Detect which cell encompasses the target text, then output its [X, Y] center coordinate. 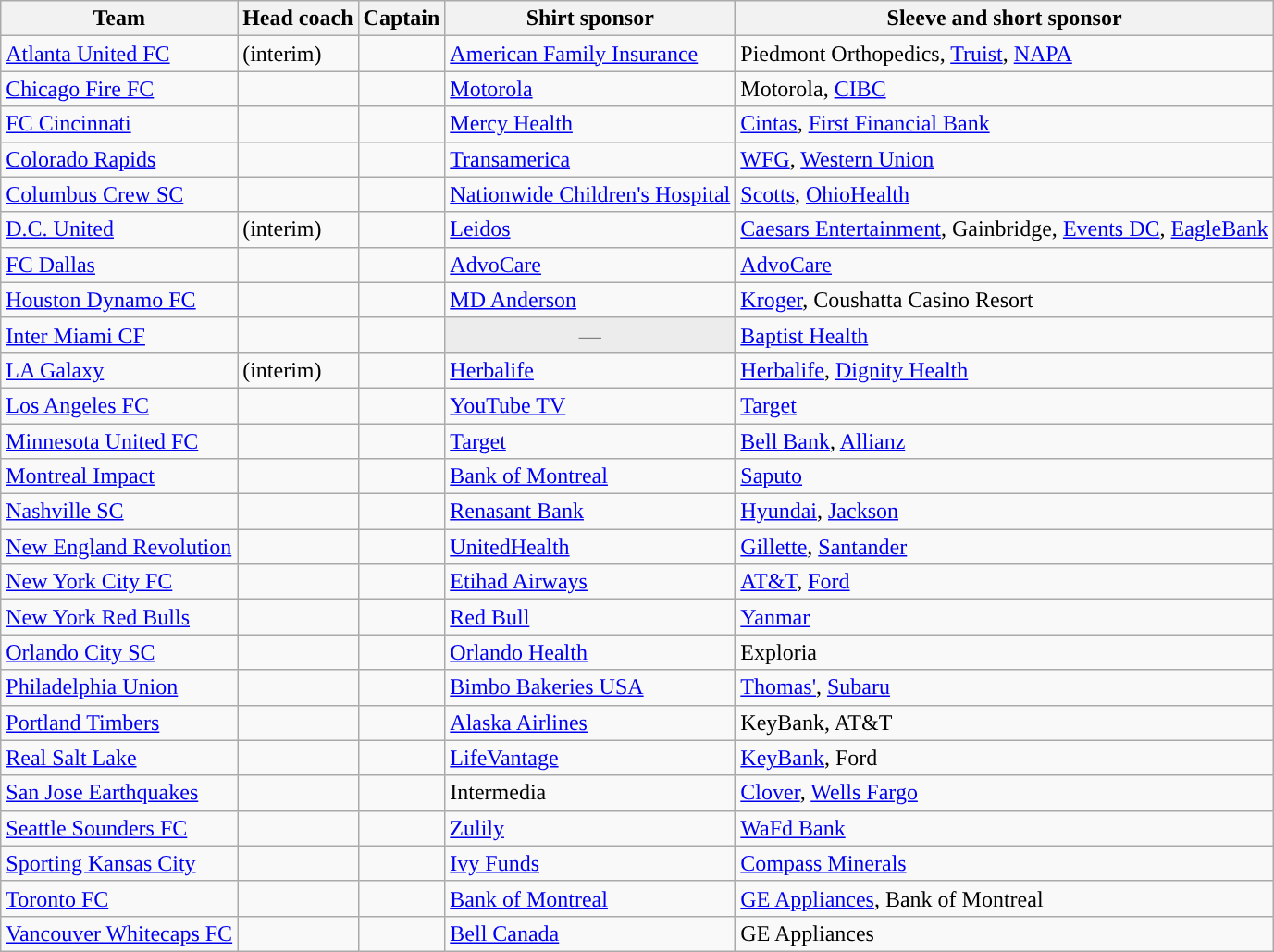
YouTube TV [590, 405]
— [590, 335]
Motorola [590, 89]
Exploria [1005, 652]
Nationwide Children's Hospital [590, 194]
Captain [402, 19]
Columbus Crew SC [119, 194]
New England Revolution [119, 547]
San Jose Earthquakes [119, 793]
New York City FC [119, 582]
Piedmont Orthopedics, Truist, NAPA [1005, 54]
Red Bull [590, 617]
Los Angeles FC [119, 405]
Herbalife, Dignity Health [1005, 370]
Mercy Health [590, 124]
Scotts, OhioHealth [1005, 194]
Inter Miami CF [119, 335]
Saputo [1005, 476]
Bimbo Bakeries USA [590, 687]
Orlando City SC [119, 652]
Ivy Funds [590, 863]
FC Cincinnati [119, 124]
Team [119, 19]
KeyBank, AT&T [1005, 723]
UnitedHealth [590, 547]
Portland Timbers [119, 723]
Alaska Airlines [590, 723]
Montreal Impact [119, 476]
Seattle Sounders FC [119, 828]
Vancouver Whitecaps FC [119, 933]
Gillette, Santander [1005, 547]
Kroger, Coushatta Casino Resort [1005, 300]
Herbalife [590, 370]
Philadelphia Union [119, 687]
Shirt sponsor [590, 19]
Orlando Health [590, 652]
Baptist Health [1005, 335]
Cintas, First Financial Bank [1005, 124]
Etihad Airways [590, 582]
Thomas', Subaru [1005, 687]
GE Appliances [1005, 933]
Head coach [298, 19]
Yanmar [1005, 617]
Toronto FC [119, 898]
Leidos [590, 229]
Zulily [590, 828]
LA Galaxy [119, 370]
WaFd Bank [1005, 828]
GE Appliances, Bank of Montreal [1005, 898]
American Family Insurance [590, 54]
Bell Canada [590, 933]
Sporting Kansas City [119, 863]
Transamerica [590, 159]
Houston Dynamo FC [119, 300]
Sleeve and short sponsor [1005, 19]
LifeVantage [590, 758]
Intermedia [590, 793]
Motorola, CIBC [1005, 89]
AT&T, Ford [1005, 582]
Minnesota United FC [119, 441]
Renasant Bank [590, 512]
Caesars Entertainment, Gainbridge, Events DC, EagleBank [1005, 229]
Compass Minerals [1005, 863]
New York Red Bulls [119, 617]
Hyundai, Jackson [1005, 512]
FC Dallas [119, 265]
Bell Bank, Allianz [1005, 441]
Nashville SC [119, 512]
Clover, Wells Fargo [1005, 793]
Colorado Rapids [119, 159]
Chicago Fire FC [119, 89]
Real Salt Lake [119, 758]
KeyBank, Ford [1005, 758]
D.C. United [119, 229]
MD Anderson [590, 300]
WFG, Western Union [1005, 159]
Atlanta United FC [119, 54]
